Determine the (x, y) coordinate at the center of the cell enclosing the given text.  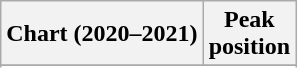
Chart (2020–2021) (102, 34)
Peakposition (249, 34)
